From the cell containing the given text, extract its center point as (x, y) coordinate. 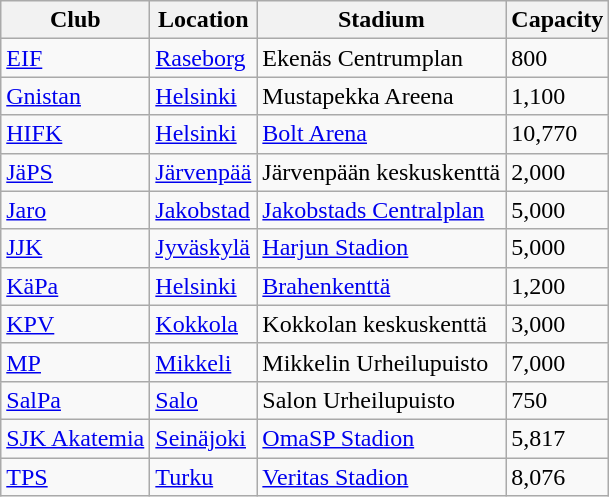
1,200 (558, 286)
TPS (76, 477)
Mikkeli (204, 362)
Seinäjoki (204, 438)
Salo (204, 400)
Jyväskylä (204, 248)
KäPa (76, 286)
10,770 (558, 134)
2,000 (558, 172)
1,100 (558, 96)
Mikkelin Urheilupuisto (382, 362)
Veritas Stadion (382, 477)
JJK (76, 248)
Kokkolan keskuskenttä (382, 324)
Salon Urheilupuisto (382, 400)
HIFK (76, 134)
EIF (76, 58)
Jakobstad (204, 210)
Gnistan (76, 96)
Location (204, 20)
750 (558, 400)
7,000 (558, 362)
Stadium (382, 20)
Järvenpään keskuskenttä (382, 172)
Jakobstads Centralplan (382, 210)
Kokkola (204, 324)
800 (558, 58)
SJK Akatemia (76, 438)
Järvenpää (204, 172)
Ekenäs Centrumplan (382, 58)
Harjun Stadion (382, 248)
SalPa (76, 400)
5,817 (558, 438)
Mustapekka Areena (382, 96)
Brahenkenttä (382, 286)
JäPS (76, 172)
Club (76, 20)
MP (76, 362)
8,076 (558, 477)
Jaro (76, 210)
OmaSP Stadion (382, 438)
Turku (204, 477)
Capacity (558, 20)
3,000 (558, 324)
Raseborg (204, 58)
KPV (76, 324)
Bolt Arena (382, 134)
